Return the (x, y) coordinate for the center point of the cell that contains the specified text.  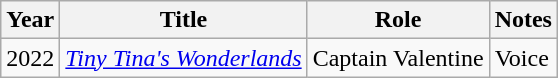
Captain Valentine (398, 58)
Role (398, 20)
Voice (523, 58)
Tiny Tina's Wonderlands (184, 58)
Notes (523, 20)
Year (30, 20)
Title (184, 20)
2022 (30, 58)
